Capture the cell that displays the provided text and extract its (x, y) central coordinate. 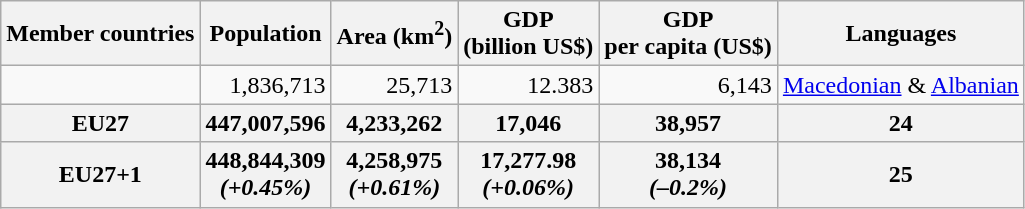
1,836,713 (266, 85)
Area (km2) (394, 34)
4,258,975 (+0.61%) (394, 174)
17,046 (528, 123)
4,233,262 (394, 123)
6,143 (688, 85)
EU27+1 (100, 174)
447,007,596 (266, 123)
EU27 (100, 123)
448,844,309 (+0.45%) (266, 174)
25 (900, 174)
GDP (billion US$) (528, 34)
Population (266, 34)
24 (900, 123)
17,277.98 (+0.06%) (528, 174)
Member countries (100, 34)
12.383 (528, 85)
25,713 (394, 85)
38,957 (688, 123)
Languages (900, 34)
GDP per capita (US$) (688, 34)
38,134 (–0.2%) (688, 174)
Macedonian & Albanian (900, 85)
